Return (X, Y) of the center of cell containing provided text 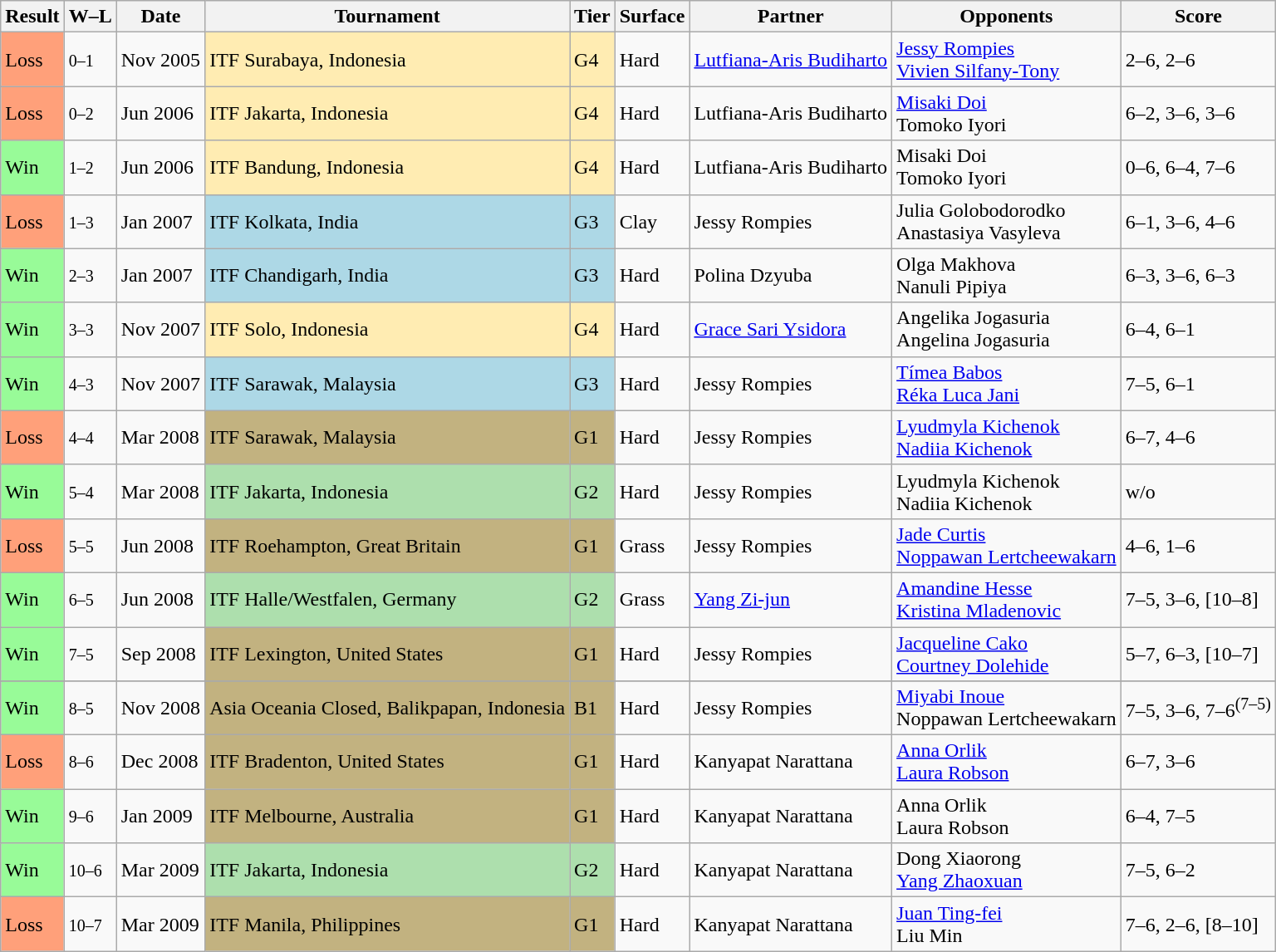
Dong Xiaorong Yang Zhaoxuan (1007, 871)
10–6 (90, 871)
6–7, 3–6 (1198, 763)
Sep 2008 (160, 653)
6–3, 3–6, 6–3 (1198, 276)
Jade Curtis Noppawan Lertcheewakarn (1007, 545)
6–1, 3–6, 4–6 (1198, 221)
ITF Bradenton, United States (387, 763)
4–3 (90, 384)
7–5, 6–2 (1198, 871)
Angelika Jogasuria Angelina Jogasuria (1007, 329)
Grace Sari Ysidora (791, 329)
6–2, 3–6, 3–6 (1198, 113)
7–6, 2–6, [8–10] (1198, 924)
ITF Bandung, Indonesia (387, 168)
10–7 (90, 924)
Surface (652, 17)
Result (32, 17)
7–5, 6–1 (1198, 384)
Amandine Hesse Kristina Mladenovic (1007, 600)
ITF Melbourne, Australia (387, 816)
0–6, 6–4, 7–6 (1198, 168)
0–2 (90, 113)
ITF Lexington, United States (387, 653)
Tímea Babos Réka Luca Jani (1007, 384)
0–1 (90, 60)
ITF Surabaya, Indonesia (387, 60)
W–L (90, 17)
Tier (593, 17)
1–2 (90, 168)
1–3 (90, 221)
Julia Golobodorodko Anastasiya Vasyleva (1007, 221)
Olga Makhova Nanuli Pipiya (1007, 276)
Score (1198, 17)
7–5, 3–6, 7–6(7–5) (1198, 708)
Juan Ting-fei Liu Min (1007, 924)
Partner (791, 17)
ITF Chandigarh, India (387, 276)
6–5 (90, 600)
ITF Kolkata, India (387, 221)
Tournament (387, 17)
ITF Roehampton, Great Britain (387, 545)
5–4 (90, 492)
B1 (593, 708)
Dec 2008 (160, 763)
2–3 (90, 276)
Jessy Rompies Vivien Silfany-Tony (1007, 60)
Date (160, 17)
w/o (1198, 492)
8–6 (90, 763)
3–3 (90, 329)
2–6, 2–6 (1198, 60)
Nov 2005 (160, 60)
6–7, 4–6 (1198, 437)
Polina Dzyuba (791, 276)
5–5 (90, 545)
7–5, 3–6, [10–8] (1198, 600)
ITF Solo, Indonesia (387, 329)
Opponents (1007, 17)
Jan 2009 (160, 816)
Yang Zi-jun (791, 600)
6–4, 7–5 (1198, 816)
9–6 (90, 816)
ITF Halle/Westfalen, Germany (387, 600)
Asia Oceania Closed, Balikpapan, Indonesia (387, 708)
4–6, 1–6 (1198, 545)
4–4 (90, 437)
Miyabi Inoue Noppawan Lertcheewakarn (1007, 708)
Clay (652, 221)
7–5 (90, 653)
8–5 (90, 708)
Jacqueline Cako Courtney Dolehide (1007, 653)
5–7, 6–3, [10–7] (1198, 653)
ITF Manila, Philippines (387, 924)
Nov 2008 (160, 708)
6–4, 6–1 (1198, 329)
